Return the (X, Y) coordinate for the center point of the cell that contains the specified text.  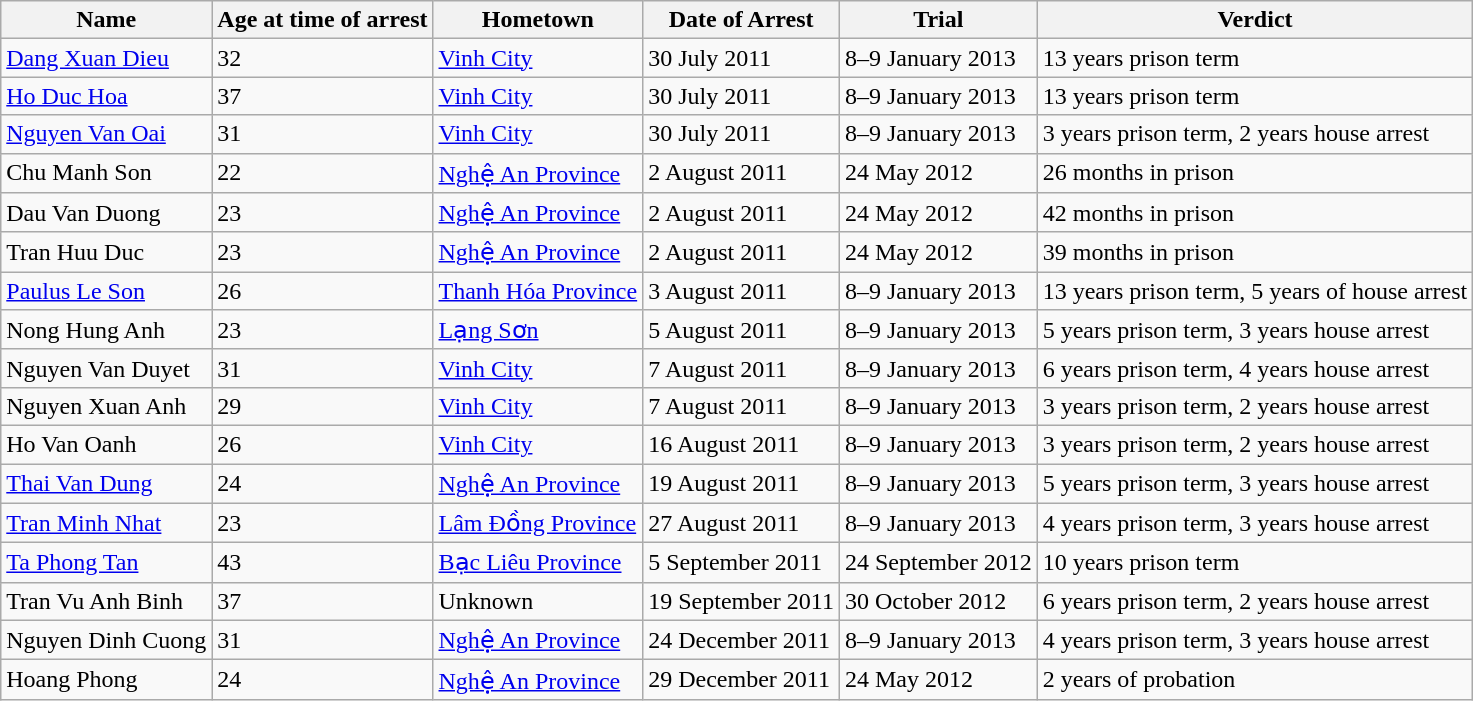
Ta Phong Tan (106, 563)
Thanh Hóa Province (538, 291)
5 August 2011 (742, 330)
Tran Huu Duc (106, 252)
Nguyen Xuan Anh (106, 406)
32 (322, 58)
Chu Manh Son (106, 173)
Lâm Đồng Province (538, 523)
Hoang Phong (106, 680)
29 (322, 406)
24 September 2012 (938, 563)
26 months in prison (1255, 173)
Verdict (1255, 20)
Hometown (538, 20)
3 August 2011 (742, 291)
42 months in prison (1255, 213)
29 December 2011 (742, 680)
Bạc Liêu Province (538, 563)
Ho Van Oanh (106, 444)
Thai Van Dung (106, 484)
Ho Duc Hoa (106, 96)
19 August 2011 (742, 484)
Dang Xuan Dieu (106, 58)
27 August 2011 (742, 523)
13 years prison term, 5 years of house arrest (1255, 291)
6 years prison term, 4 years house arrest (1255, 368)
43 (322, 563)
Lạng Sơn (538, 330)
2 years of probation (1255, 680)
24 December 2011 (742, 640)
39 months in prison (1255, 252)
5 September 2011 (742, 563)
30 October 2012 (938, 601)
Name (106, 20)
Nguyen Van Oai (106, 134)
Dau Van Duong (106, 213)
16 August 2011 (742, 444)
6 years prison term, 2 years house arrest (1255, 601)
10 years prison term (1255, 563)
Nong Hung Anh (106, 330)
Paulus Le Son (106, 291)
Nguyen Dinh Cuong (106, 640)
Nguyen Van Duyet (106, 368)
Tran Minh Nhat (106, 523)
Tran Vu Anh Binh (106, 601)
22 (322, 173)
Date of Arrest (742, 20)
Age at time of arrest (322, 20)
Unknown (538, 601)
Trial (938, 20)
19 September 2011 (742, 601)
